Search for the cell housing the specified text and yield its (x, y) center coordinate. 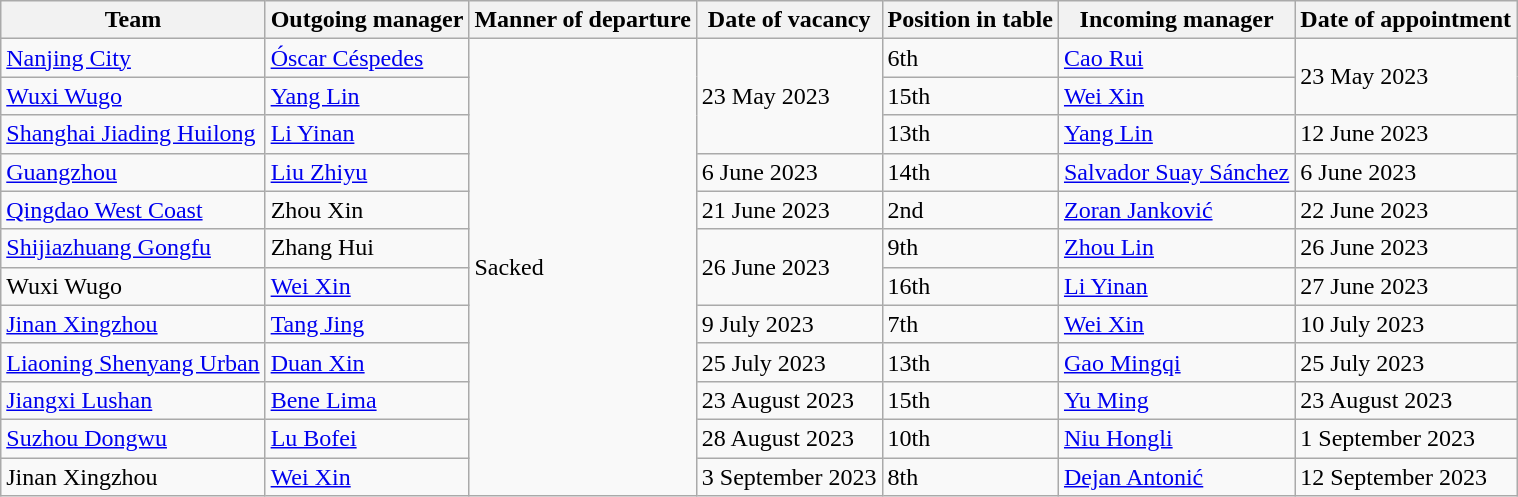
8th (970, 477)
14th (970, 172)
Duan Xin (367, 362)
Dejan Antonić (1176, 477)
Date of vacancy (789, 20)
28 August 2023 (789, 438)
Shijiazhuang Gongfu (133, 248)
Shanghai Jiading Huilong (133, 134)
Guangzhou (133, 172)
Tang Jing (367, 324)
Team (133, 20)
2nd (970, 210)
Salvador Suay Sánchez (1176, 172)
Incoming manager (1176, 20)
Qingdao West Coast (133, 210)
22 June 2023 (1406, 210)
Date of appointment (1406, 20)
Cao Rui (1176, 58)
Liaoning Shenyang Urban (133, 362)
3 September 2023 (789, 477)
Bene Lima (367, 400)
10th (970, 438)
Jiangxi Lushan (133, 400)
Zhou Lin (1176, 248)
Sacked (582, 268)
Outgoing manager (367, 20)
10 July 2023 (1406, 324)
Suzhou Dongwu (133, 438)
Zhou Xin (367, 210)
Zhang Hui (367, 248)
12 June 2023 (1406, 134)
Lu Bofei (367, 438)
Niu Hongli (1176, 438)
27 June 2023 (1406, 286)
16th (970, 286)
Liu Zhiyu (367, 172)
9 July 2023 (789, 324)
12 September 2023 (1406, 477)
Manner of departure (582, 20)
6th (970, 58)
9th (970, 248)
Nanjing City (133, 58)
Position in table (970, 20)
Óscar Céspedes (367, 58)
Yu Ming (1176, 400)
7th (970, 324)
Gao Mingqi (1176, 362)
1 September 2023 (1406, 438)
Zoran Janković (1176, 210)
21 June 2023 (789, 210)
